Scan for the cell matching the given text and deliver its (X, Y) coordinate at center. 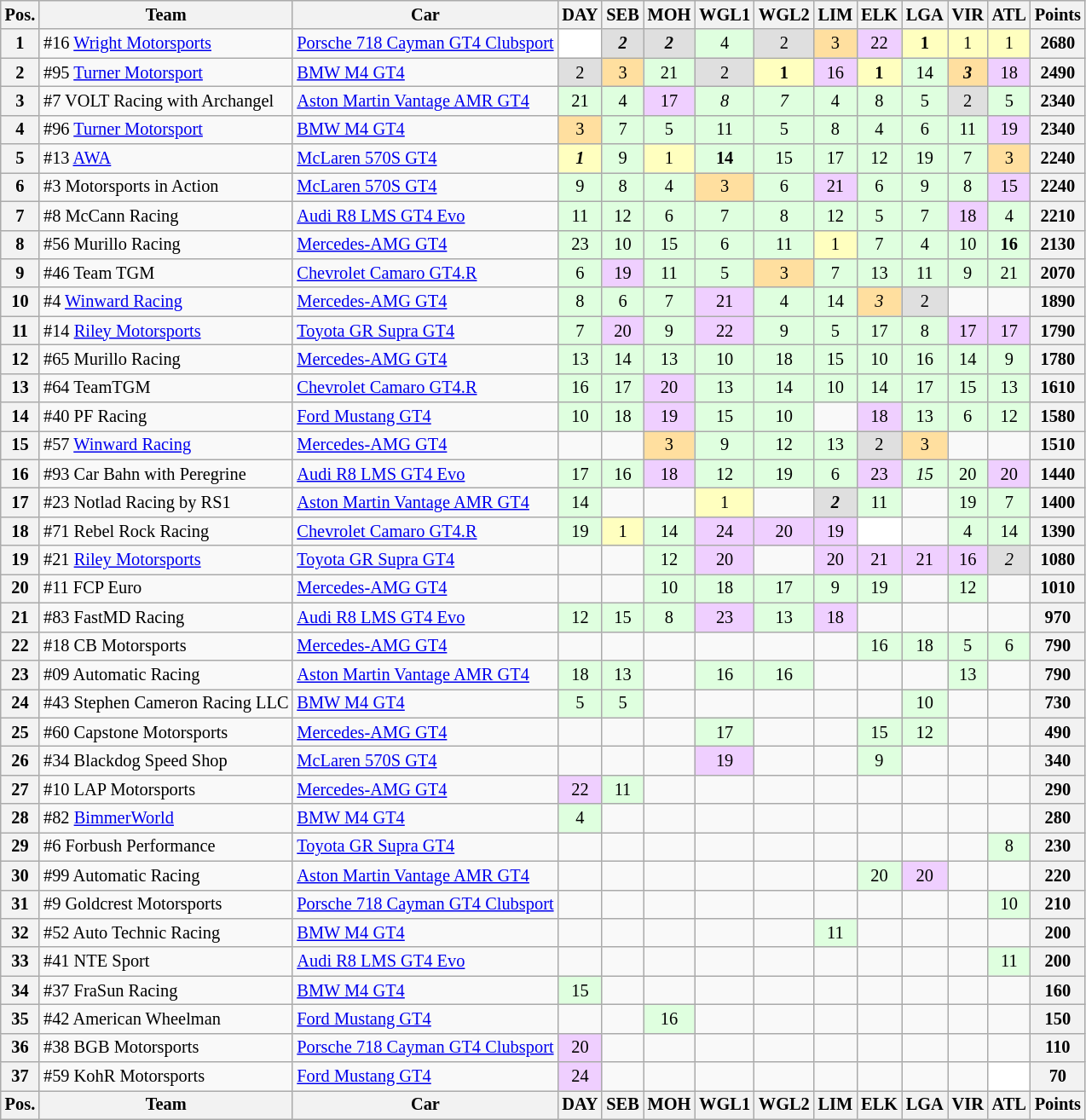
#11 FCP Euro (165, 588)
#65 Murillo Racing (165, 359)
150 (1058, 1019)
36 (20, 1048)
#7 VOLT Racing with Archangel (165, 101)
#10 LAP Motorsports (165, 789)
#09 Automatic Racing (165, 674)
#43 Stephen Cameron Racing LLC (165, 703)
1790 (1058, 331)
#95 Turner Motorsport (165, 72)
2490 (1058, 72)
1610 (1058, 388)
1390 (1058, 531)
2130 (1058, 245)
32 (20, 932)
#9 Goldcrest Motorsports (165, 904)
#71 Rebel Rock Racing (165, 531)
290 (1058, 789)
#99 Automatic Racing (165, 875)
340 (1058, 760)
970 (1058, 617)
#6 Forbush Performance (165, 846)
110 (1058, 1048)
230 (1058, 846)
160 (1058, 990)
28 (20, 818)
#38 BGB Motorsports (165, 1048)
1010 (1058, 588)
70 (1058, 1077)
#23 Notlad Racing by RS1 (165, 502)
#46 Team TGM (165, 273)
30 (20, 875)
#56 Murillo Racing (165, 245)
490 (1058, 732)
#3 Motorsports in Action (165, 187)
2210 (1058, 216)
#37 FraSun Racing (165, 990)
1510 (1058, 445)
#57 Winward Racing (165, 445)
#83 FastMD Racing (165, 617)
1440 (1058, 474)
#16 Wright Motorsports (165, 43)
1400 (1058, 502)
#96 Turner Motorsport (165, 130)
#14 Riley Motorsports (165, 331)
31 (20, 904)
25 (20, 732)
1780 (1058, 359)
730 (1058, 703)
2070 (1058, 273)
33 (20, 961)
#52 Auto Technic Racing (165, 932)
#93 Car Bahn with Peregrine (165, 474)
#8 McCann Racing (165, 216)
27 (20, 789)
35 (20, 1019)
#21 Riley Motorsports (165, 560)
210 (1058, 904)
#34 Blackdog Speed Shop (165, 760)
#18 CB Motorsports (165, 646)
1890 (1058, 302)
#64 TeamTGM (165, 388)
220 (1058, 875)
37 (20, 1077)
34 (20, 990)
#59 KohR Motorsports (165, 1077)
1580 (1058, 417)
#13 AWA (165, 159)
#40 PF Racing (165, 417)
#42 American Wheelman (165, 1019)
2680 (1058, 43)
#4 Winward Racing (165, 302)
29 (20, 846)
#41 NTE Sport (165, 961)
280 (1058, 818)
1080 (1058, 560)
#82 BimmerWorld (165, 818)
26 (20, 760)
#60 Capstone Motorsports (165, 732)
